Pinpoint the cell where the given text exists, returning its [X, Y] midpoint coordinate. 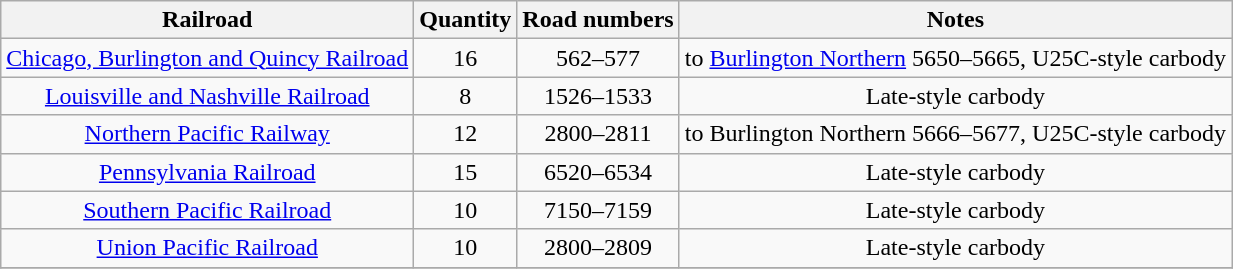
Quantity [466, 20]
15 [466, 172]
7150–7159 [598, 210]
2800–2809 [598, 248]
12 [466, 134]
Notes [955, 20]
6520–6534 [598, 172]
562–577 [598, 58]
Road numbers [598, 20]
16 [466, 58]
Northern Pacific Railway [208, 134]
Louisville and Nashville Railroad [208, 96]
to Burlington Northern 5666–5677, U25C-style carbody [955, 134]
Pennsylvania Railroad [208, 172]
to Burlington Northern 5650–5665, U25C-style carbody [955, 58]
Southern Pacific Railroad [208, 210]
8 [466, 96]
Chicago, Burlington and Quincy Railroad [208, 58]
Railroad [208, 20]
Union Pacific Railroad [208, 248]
1526–1533 [598, 96]
2800–2811 [598, 134]
